Locate the cell with the specified text and output its [x, y] center coordinate. 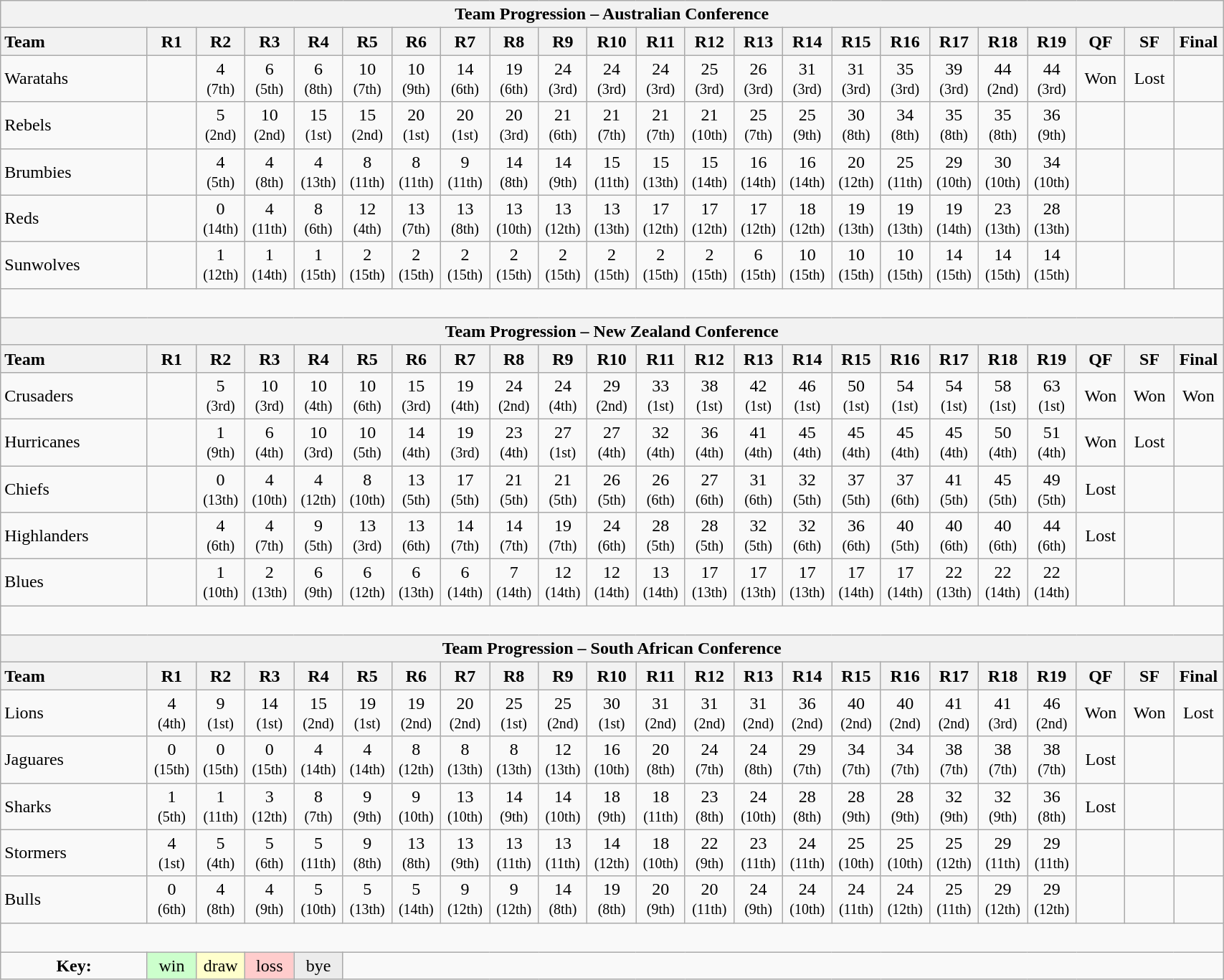
63 (1st) [1052, 396]
13 (6th) [416, 536]
25 (2nd) [563, 713]
Chiefs [75, 489]
28 (13th) [1052, 218]
13 (5th) [416, 489]
draw [221, 966]
5 (13th) [367, 899]
15 (14th) [709, 172]
14 (10th) [563, 806]
36 (9th) [1052, 125]
58 (1st) [1002, 396]
15 (1st) [318, 125]
38 (1st) [709, 396]
4 (5th) [221, 172]
25 (7th) [759, 125]
8 (10th) [367, 489]
49 (5th) [1052, 489]
Waratahs [75, 79]
42 (1st) [759, 396]
6 (9th) [318, 582]
14 (1st) [270, 713]
27 (4th) [612, 442]
20 (12th) [856, 172]
10 (2nd) [270, 125]
1 (9th) [221, 442]
19 (4th) [465, 396]
22 (13th) [954, 582]
36 (6th) [856, 536]
29 (2nd) [612, 396]
4 (4th) [171, 713]
Sharks [75, 806]
24 (9th) [759, 899]
Team Progression – New Zealand Conference [612, 331]
10 (7th) [367, 79]
Sunwolves [75, 265]
24 (12th) [905, 899]
22 (9th) [709, 853]
50 (1st) [856, 396]
19 (14th) [954, 218]
27 (1st) [563, 442]
10 (9th) [416, 79]
Crusaders [75, 396]
50 (4th) [1002, 442]
20 (2nd) [465, 713]
41 (5th) [954, 489]
13 (9th) [465, 853]
26 (3rd) [759, 79]
5 (3rd) [221, 396]
13 (3rd) [367, 536]
Rebels [75, 125]
6 (5th) [270, 79]
25 (9th) [807, 125]
1 (15th) [318, 265]
25 (1st) [514, 713]
Brumbies [75, 172]
18 (11th) [660, 806]
4 (10th) [270, 489]
21 (6th) [563, 125]
13 (14th) [660, 582]
16 (10th) [612, 760]
15 (11th) [612, 172]
9 (9th) [367, 806]
24 (2nd) [514, 396]
5 (10th) [318, 899]
15 (3rd) [416, 396]
32 (4th) [660, 442]
6 (8th) [318, 79]
44 (2nd) [1002, 79]
10 (4th) [318, 396]
20 (3rd) [514, 125]
19 (8th) [612, 899]
24 (8th) [759, 760]
9 (10th) [416, 806]
Team Progression – South African Conference [612, 649]
8 (7th) [318, 806]
1 (11th) [221, 806]
8 (6th) [318, 218]
3 (12th) [270, 806]
21 (10th) [709, 125]
29 (10th) [954, 172]
6 (15th) [759, 265]
12 (13th) [563, 760]
6 (4th) [270, 442]
4 (6th) [221, 536]
7 (14th) [514, 582]
23 (4th) [514, 442]
28 (8th) [807, 806]
Hurricanes [75, 442]
20 (11th) [709, 899]
23 (13th) [1002, 218]
19 (2nd) [416, 713]
23 (11th) [759, 853]
19 (7th) [563, 536]
51 (4th) [1052, 442]
13 (12th) [563, 218]
20 (9th) [660, 899]
6 (13th) [416, 582]
5 (14th) [416, 899]
4 (12th) [318, 489]
4 (11th) [270, 218]
36 (4th) [709, 442]
10 (6th) [367, 396]
6 (14th) [465, 582]
1 (10th) [221, 582]
26 (6th) [660, 489]
14 (6th) [465, 79]
25 (12th) [954, 853]
9 (1st) [221, 713]
Bulls [75, 899]
30 (8th) [856, 125]
Blues [75, 582]
40 (5th) [905, 536]
32 (6th) [807, 536]
loss [270, 966]
25 (3rd) [709, 79]
13 (13th) [612, 218]
Stormers [75, 853]
Team Progression – Australian Conference [612, 14]
19 (6th) [514, 79]
46 (2nd) [1052, 713]
18 (12th) [807, 218]
30 (1st) [612, 713]
26 (5th) [612, 489]
12 (4th) [367, 218]
29 (7th) [807, 760]
5 (11th) [318, 853]
37 (5th) [856, 489]
27 (6th) [709, 489]
44 (6th) [1052, 536]
win [171, 966]
bye [318, 966]
17 (5th) [465, 489]
1 (5th) [171, 806]
13 (7th) [416, 218]
41 (3rd) [1002, 713]
20 (8th) [660, 760]
34 (8th) [905, 125]
14 (4th) [416, 442]
2 (13th) [270, 582]
30 (10th) [1002, 172]
4 (9th) [270, 899]
41 (2nd) [954, 713]
9 (11th) [465, 172]
18 (10th) [660, 853]
6 (12th) [367, 582]
34 (10th) [1052, 172]
Jaguares [75, 760]
19 (1st) [367, 713]
Highlanders [75, 536]
44 (3rd) [1052, 79]
45 (5th) [1002, 489]
36 (2nd) [807, 713]
18 (9th) [612, 806]
33 (1st) [660, 396]
36 (8th) [1052, 806]
Reds [75, 218]
46 (1st) [807, 396]
37 (6th) [905, 489]
19 (3rd) [465, 442]
Lions [75, 713]
35 (3rd) [905, 79]
1 (12th) [221, 265]
24 (4th) [563, 396]
0 (13th) [221, 489]
1 (14th) [270, 265]
4 (1st) [171, 853]
10 (5th) [367, 442]
24 (7th) [709, 760]
23 (8th) [709, 806]
15 (13th) [660, 172]
5 (6th) [270, 853]
0 (14th) [221, 218]
9 (5th) [318, 536]
41 (4th) [759, 442]
5 (2nd) [221, 125]
0 (6th) [171, 899]
24 (6th) [612, 536]
4 (13th) [318, 172]
5 (4th) [221, 853]
8 (12th) [416, 760]
Key: [75, 966]
9 (8th) [367, 853]
39 (3rd) [954, 79]
31 (6th) [759, 489]
14 (12th) [612, 853]
